Extract the [X, Y] coordinate from the center of the cell holding the provided text.  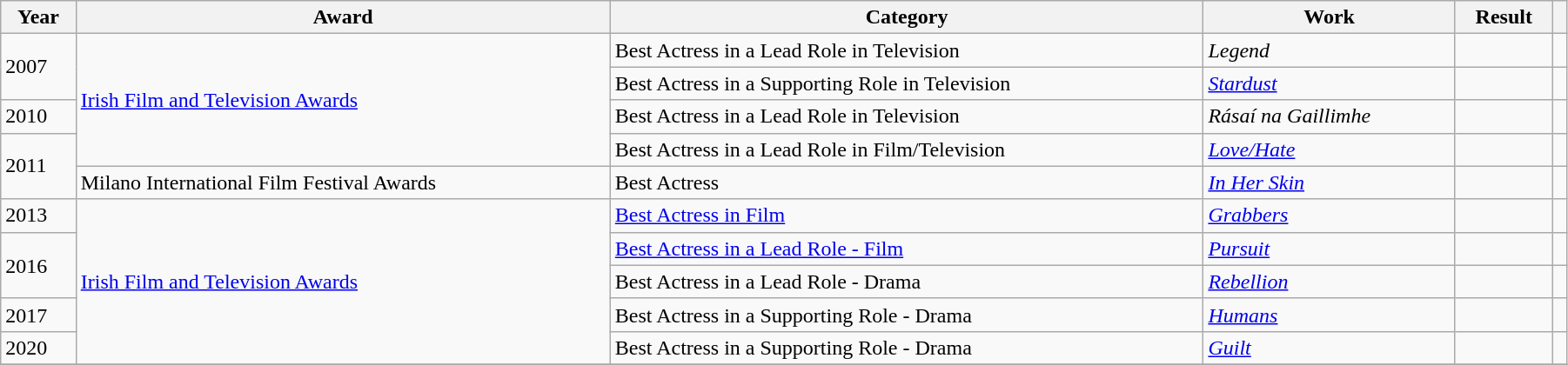
Best Actress [907, 182]
2020 [38, 348]
Best Actress in a Supporting Role in Television [907, 83]
Rásaí na Gaillimhe [1330, 116]
Best Actress in a Lead Role - Film [907, 249]
Stardust [1330, 83]
Love/Hate [1330, 149]
2017 [38, 315]
2013 [38, 216]
2011 [38, 166]
Humans [1330, 315]
Category [907, 17]
Work [1330, 17]
Pursuit [1330, 249]
Guilt [1330, 348]
In Her Skin [1330, 182]
Milano International Film Festival Awards [343, 182]
2007 [38, 67]
Best Actress in a Lead Role - Drama [907, 282]
Year [38, 17]
Grabbers [1330, 216]
2016 [38, 265]
2010 [38, 116]
Result [1504, 17]
Legend [1330, 50]
Rebellion [1330, 282]
Best Actress in Film [907, 216]
Best Actress in a Lead Role in Film/Television [907, 149]
Award [343, 17]
